Provide the [X, Y] coordinate of the cell's center where the given text is located.  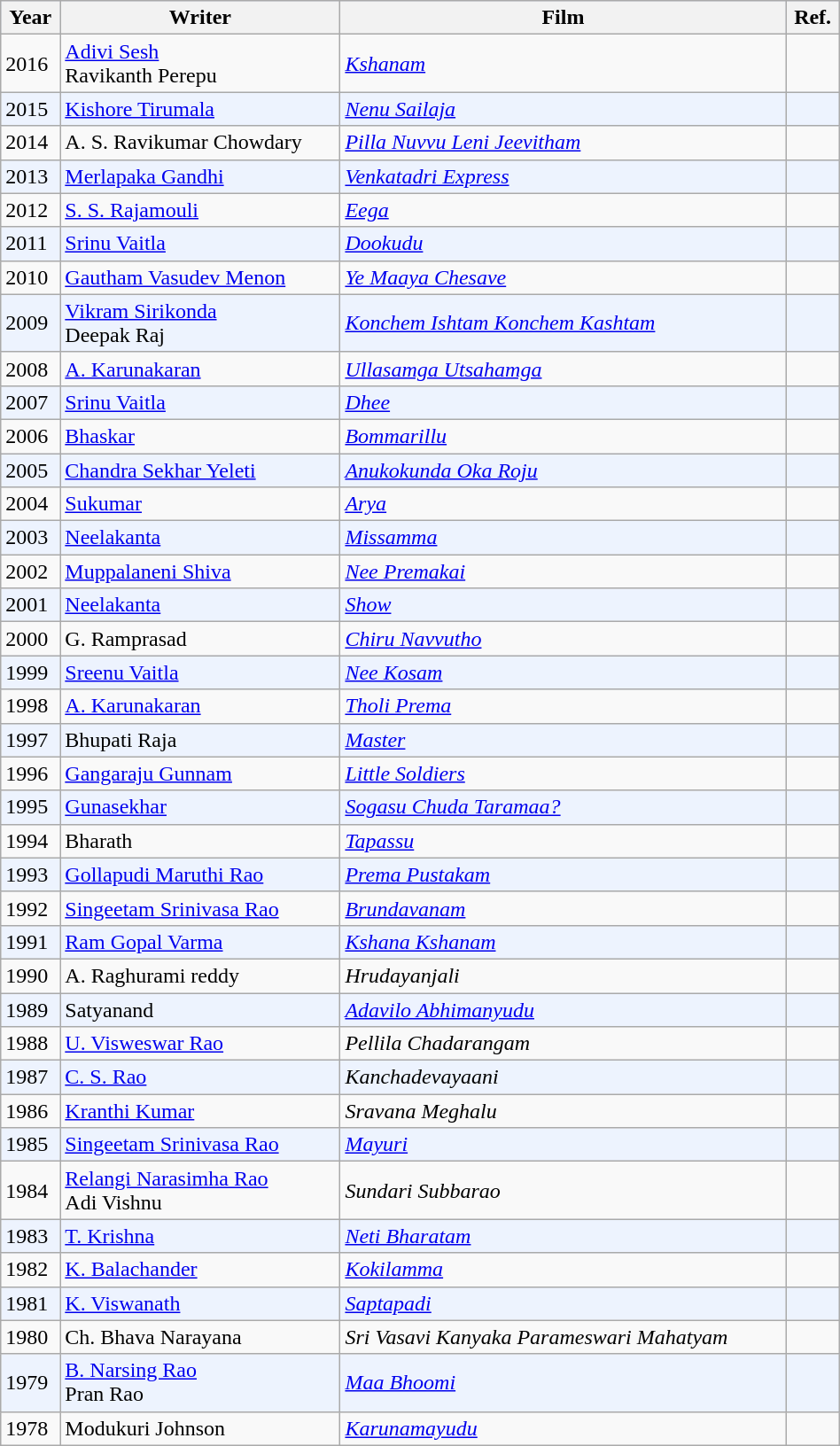
Missamma [564, 538]
T. Krishna [200, 1236]
1984 [30, 1191]
2013 [30, 176]
Saptapadi [564, 1303]
Master [564, 740]
Relangi Narasimha Rao Adi Vishnu [200, 1191]
S. S. Rajamouli [200, 210]
Bharath [200, 841]
Sri Vasavi Kanyaka Parameswari Mahatyam [564, 1337]
2010 [30, 277]
Show [564, 605]
Film [564, 18]
2015 [30, 109]
Sukumar [200, 504]
1985 [30, 1145]
2001 [30, 605]
Ullasamga Utsahamga [564, 369]
Vikram SirikondaDeepak Raj [200, 323]
2004 [30, 504]
Arya [564, 504]
1990 [30, 976]
2000 [30, 639]
Karunamayudu [564, 1428]
Anukokunda Oka Roju [564, 470]
Modukuri Johnson [200, 1428]
1993 [30, 875]
1982 [30, 1270]
2005 [30, 470]
2007 [30, 402]
2002 [30, 571]
1994 [30, 841]
2012 [30, 210]
Maa Bhoomi [564, 1382]
1981 [30, 1303]
Kshana Kshanam [564, 942]
Kokilamma [564, 1270]
1978 [30, 1428]
G. Ramprasad [200, 639]
A. Raghurami reddy [200, 976]
Dookudu [564, 244]
Prema Pustakam [564, 875]
2016 [30, 64]
K. Balachander [200, 1270]
Gautham Vasudev Menon [200, 277]
2011 [30, 244]
2003 [30, 538]
Sogasu Chuda Taramaa? [564, 807]
Kishore Tirumala [200, 109]
Venkatadri Express [564, 176]
1989 [30, 1009]
Gangaraju Gunnam [200, 774]
Tapassu [564, 841]
Kshanam [564, 64]
Ref. [813, 18]
1987 [30, 1077]
2009 [30, 323]
Year [30, 18]
1986 [30, 1111]
Sreenu Vaitla [200, 672]
Mayuri [564, 1145]
Adivi SeshRavikanth Perepu [200, 64]
Neti Bharatam [564, 1236]
1995 [30, 807]
Kanchadevayaani [564, 1077]
A. S. Ravikumar Chowdary [200, 143]
K. Viswanath [200, 1303]
Adavilo Abhimanyudu [564, 1009]
1991 [30, 942]
1997 [30, 740]
1980 [30, 1337]
Little Soldiers [564, 774]
B. Narsing Rao Pran Rao [200, 1382]
Hrudayanjali [564, 976]
U. Visweswar Rao [200, 1044]
Gollapudi Maruthi Rao [200, 875]
Gunasekhar [200, 807]
2014 [30, 143]
Nee Kosam [564, 672]
Bhaskar [200, 436]
Brundavanam [564, 908]
1979 [30, 1382]
1992 [30, 908]
Pilla Nuvvu Leni Jeevitham [564, 143]
Bommarillu [564, 436]
Pellila Chadarangam [564, 1044]
Nenu Sailaja [564, 109]
Bhupati Raja [200, 740]
Eega [564, 210]
Kranthi Kumar [200, 1111]
1983 [30, 1236]
Ch. Bhava Narayana [200, 1337]
Ram Gopal Varma [200, 942]
Konchem Ishtam Konchem Kashtam [564, 323]
Sravana Meghalu [564, 1111]
2006 [30, 436]
Satyanand [200, 1009]
Tholi Prema [564, 706]
Writer [200, 18]
Merlapaka Gandhi [200, 176]
Chandra Sekhar Yeleti [200, 470]
1999 [30, 672]
C. S. Rao [200, 1077]
1988 [30, 1044]
Nee Premakai [564, 571]
Chiru Navvutho [564, 639]
1996 [30, 774]
1998 [30, 706]
Sundari Subbarao [564, 1191]
Muppalaneni Shiva [200, 571]
Dhee [564, 402]
Ye Maaya Chesave [564, 277]
2008 [30, 369]
